Pinpoint the cell where the given text exists, returning its (X, Y) midpoint coordinate. 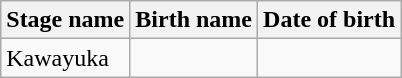
Birth name (194, 20)
Stage name (66, 20)
Date of birth (330, 20)
Kawayuka (66, 58)
